Find where the given text appears and provide that cell's center as (X, Y) coordinate. 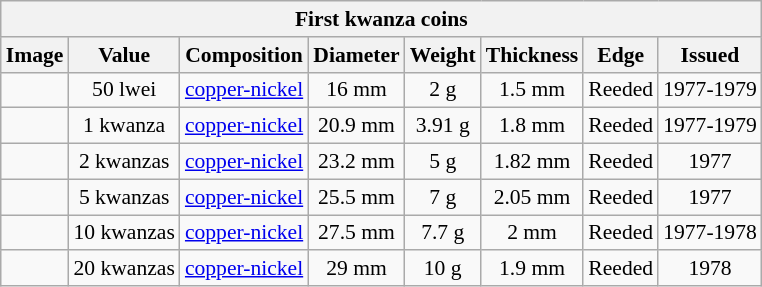
1 kwanza (124, 126)
First kwanza coins (382, 19)
16 mm (356, 90)
7 g (443, 197)
5 kwanzas (124, 197)
2 kwanzas (124, 162)
20.9 mm (356, 126)
1.9 mm (532, 269)
29 mm (356, 269)
1978 (710, 269)
7.7 g (443, 233)
Thickness (532, 55)
2.05 mm (532, 197)
1977-1978 (710, 233)
1.82 mm (532, 162)
50 lwei (124, 90)
Image (35, 55)
23.2 mm (356, 162)
25.5 mm (356, 197)
2 mm (532, 233)
5 g (443, 162)
10 g (443, 269)
Weight (443, 55)
Issued (710, 55)
Diameter (356, 55)
Composition (244, 55)
20 kwanzas (124, 269)
1.8 mm (532, 126)
3.91 g (443, 126)
1.5 mm (532, 90)
2 g (443, 90)
Value (124, 55)
10 kwanzas (124, 233)
27.5 mm (356, 233)
Edge (620, 55)
